Return the [x, y] coordinate for the center point of the cell that contains the specified text.  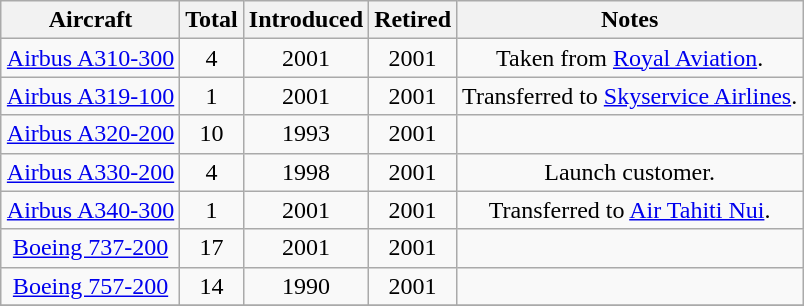
1998 [306, 172]
Airbus A330-200 [90, 172]
14 [212, 286]
Boeing 757-200 [90, 286]
10 [212, 134]
Retired [413, 20]
Airbus A310-300 [90, 58]
1993 [306, 134]
Notes [630, 20]
1990 [306, 286]
17 [212, 248]
Aircraft [90, 20]
Airbus A320-200 [90, 134]
Transferred to Skyservice Airlines. [630, 96]
Total [212, 20]
Launch customer. [630, 172]
Airbus A319-100 [90, 96]
Introduced [306, 20]
Boeing 737-200 [90, 248]
Airbus A340-300 [90, 210]
Transferred to Air Tahiti Nui. [630, 210]
Taken from Royal Aviation. [630, 58]
